Locate the cell with the specified text and output its (x, y) center coordinate. 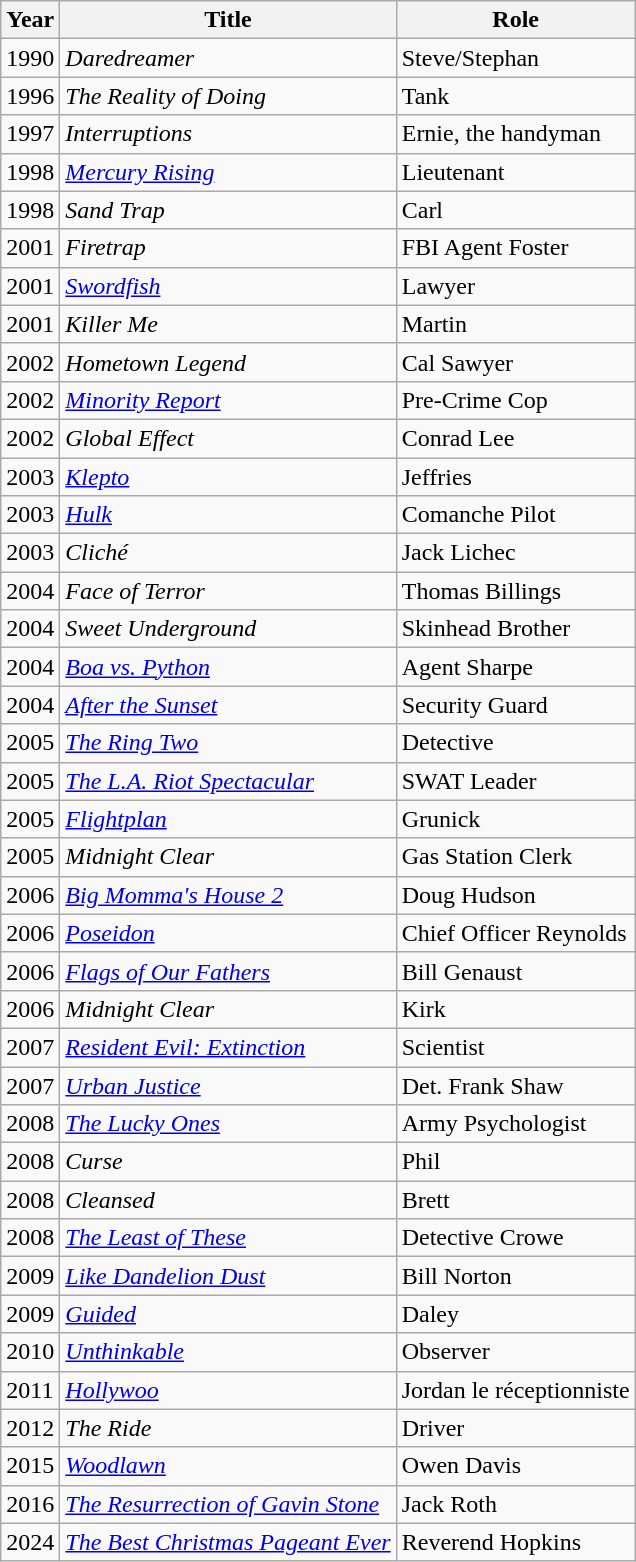
Detective (516, 743)
The Resurrection of Gavin Stone (228, 1504)
Lieutenant (516, 172)
The Best Christmas Pageant Ever (228, 1542)
Gas Station Clerk (516, 857)
Scientist (516, 1047)
Detective Crowe (516, 1238)
Grunick (516, 819)
2024 (30, 1542)
2015 (30, 1466)
Jeffries (516, 477)
Cleansed (228, 1200)
Steve/Stephan (516, 58)
Pre-Crime Cop (516, 400)
Observer (516, 1352)
Klepto (228, 477)
Curse (228, 1162)
Unthinkable (228, 1352)
Resident Evil: Extinction (228, 1047)
Chief Officer Reynolds (516, 933)
Tank (516, 96)
Reverend Hopkins (516, 1542)
Sweet Underground (228, 629)
Doug Hudson (516, 895)
SWAT Leader (516, 781)
Boa vs. Python (228, 667)
Year (30, 20)
Phil (516, 1162)
Driver (516, 1428)
FBI Agent Foster (516, 248)
Big Momma's House 2 (228, 895)
2011 (30, 1390)
Comanche Pilot (516, 515)
Det. Frank Shaw (516, 1085)
Woodlawn (228, 1466)
Kirk (516, 1009)
The Least of These (228, 1238)
Global Effect (228, 438)
Hometown Legend (228, 362)
The Lucky Ones (228, 1124)
Brett (516, 1200)
Title (228, 20)
Cliché (228, 553)
Jack Roth (516, 1504)
Poseidon (228, 933)
The Ride (228, 1428)
Daredreamer (228, 58)
Like Dandelion Dust (228, 1276)
Mercury Rising (228, 172)
Daley (516, 1314)
Hollywoo (228, 1390)
1997 (30, 134)
Sand Trap (228, 210)
Carl (516, 210)
Jordan le réceptionniste (516, 1390)
Bill Norton (516, 1276)
2012 (30, 1428)
Skinhead Brother (516, 629)
After the Sunset (228, 705)
Ernie, the handyman (516, 134)
Killer Me (228, 324)
Urban Justice (228, 1085)
Firetrap (228, 248)
Guided (228, 1314)
1990 (30, 58)
2010 (30, 1352)
The L.A. Riot Spectacular (228, 781)
2016 (30, 1504)
1996 (30, 96)
Lawyer (516, 286)
Agent Sharpe (516, 667)
Minority Report (228, 400)
Hulk (228, 515)
Jack Lichec (516, 553)
Swordfish (228, 286)
Interruptions (228, 134)
Bill Genaust (516, 971)
Owen Davis (516, 1466)
Face of Terror (228, 591)
Role (516, 20)
The Reality of Doing (228, 96)
Conrad Lee (516, 438)
Flightplan (228, 819)
Martin (516, 324)
Thomas Billings (516, 591)
Army Psychologist (516, 1124)
Security Guard (516, 705)
Cal Sawyer (516, 362)
Flags of Our Fathers (228, 971)
The Ring Two (228, 743)
